Pinpoint the cell where the given text exists, returning its [X, Y] midpoint coordinate. 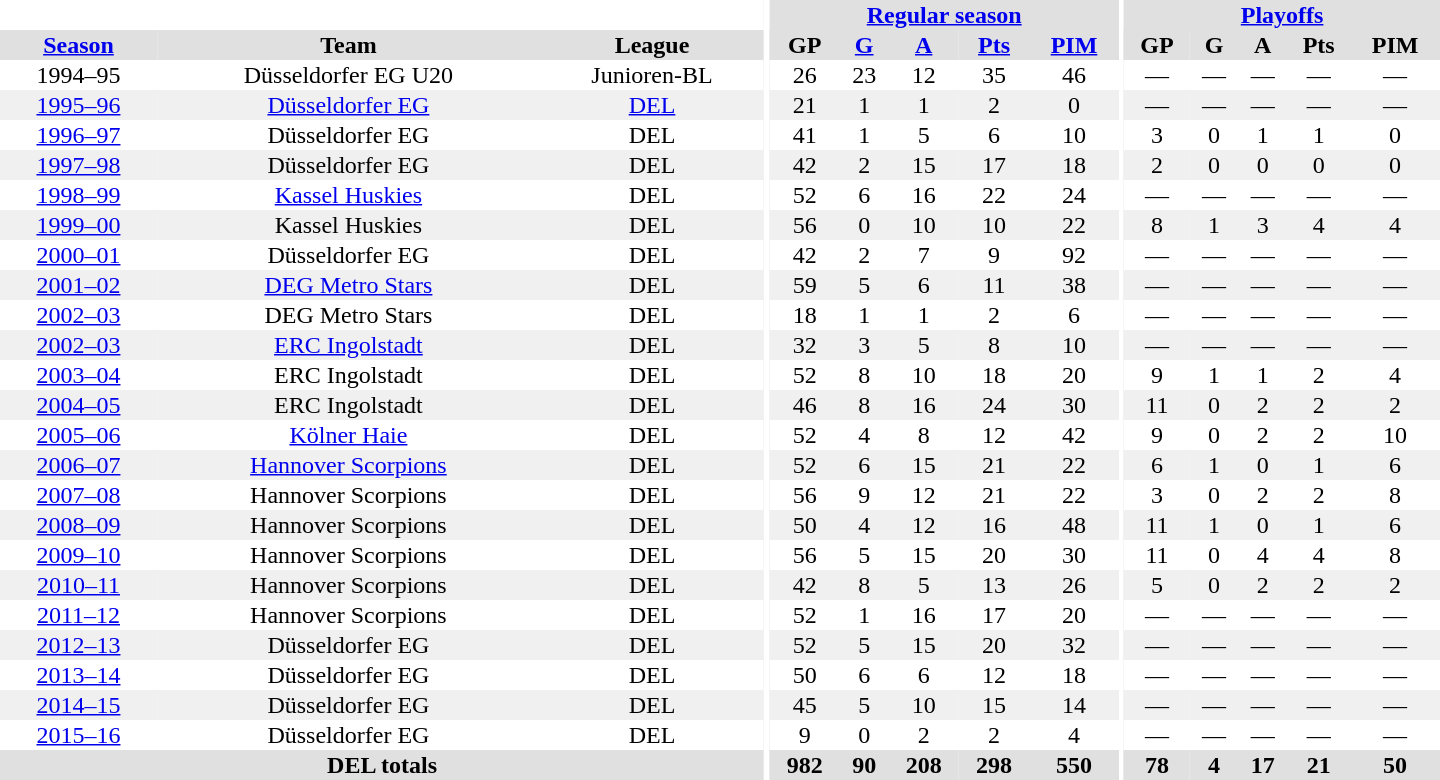
1995–96 [78, 105]
35 [994, 75]
1996–97 [78, 135]
7 [924, 255]
Season [78, 45]
Playoffs [1282, 15]
Düsseldorfer EG U20 [348, 75]
Kölner Haie [348, 435]
23 [864, 75]
Regular season [944, 15]
2000–01 [78, 255]
208 [924, 765]
2009–10 [78, 555]
59 [805, 285]
2013–14 [78, 675]
2006–07 [78, 465]
2015–16 [78, 735]
38 [1074, 285]
1997–98 [78, 165]
2010–11 [78, 585]
2004–05 [78, 405]
982 [805, 765]
2008–09 [78, 525]
14 [1074, 705]
League [652, 45]
90 [864, 765]
1999–00 [78, 225]
2005–06 [78, 435]
45 [805, 705]
2014–15 [78, 705]
13 [994, 585]
2007–08 [78, 495]
550 [1074, 765]
Team [348, 45]
1994–95 [78, 75]
298 [994, 765]
1998–99 [78, 195]
78 [1157, 765]
2003–04 [78, 375]
2012–13 [78, 645]
92 [1074, 255]
2011–12 [78, 615]
Junioren-BL [652, 75]
DEL totals [382, 765]
2001–02 [78, 285]
41 [805, 135]
48 [1074, 525]
